Locate the cell with the specified text and output its [X, Y] center coordinate. 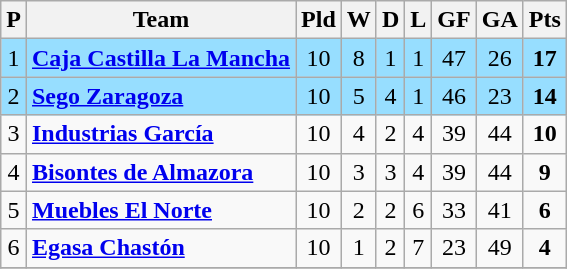
Egasa Chastón [160, 248]
17 [544, 58]
Bisontes de Almazora [160, 172]
14 [544, 96]
Team [160, 20]
47 [454, 58]
46 [454, 96]
Industrias García [160, 134]
8 [358, 58]
41 [500, 210]
9 [544, 172]
Muebles El Norte [160, 210]
GF [454, 20]
GA [500, 20]
49 [500, 248]
7 [418, 248]
Caja Castilla La Mancha [160, 58]
26 [500, 58]
Pts [544, 20]
33 [454, 210]
Pld [319, 20]
W [358, 20]
D [390, 20]
Sego Zaragoza [160, 96]
P [14, 20]
L [418, 20]
